Extract the (X, Y) coordinate from the center of the cell holding the provided text.  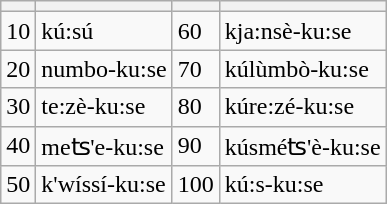
k'wíssí-ku:se (104, 185)
100 (196, 185)
40 (18, 146)
kja:nsè-ku:se (302, 31)
30 (18, 107)
kú:s-ku:se (302, 185)
kú:sú (104, 31)
80 (196, 107)
kúlùmbò-ku:se (302, 69)
te:zè-ku:se (104, 107)
70 (196, 69)
kúsméʦ'è-ku:se (302, 146)
10 (18, 31)
90 (196, 146)
kúre:zé-ku:se (302, 107)
20 (18, 69)
50 (18, 185)
meʦ'e-ku:se (104, 146)
60 (196, 31)
numbo-ku:se (104, 69)
